For the text-containing cell, return its midpoint in (x, y) coordinate format. 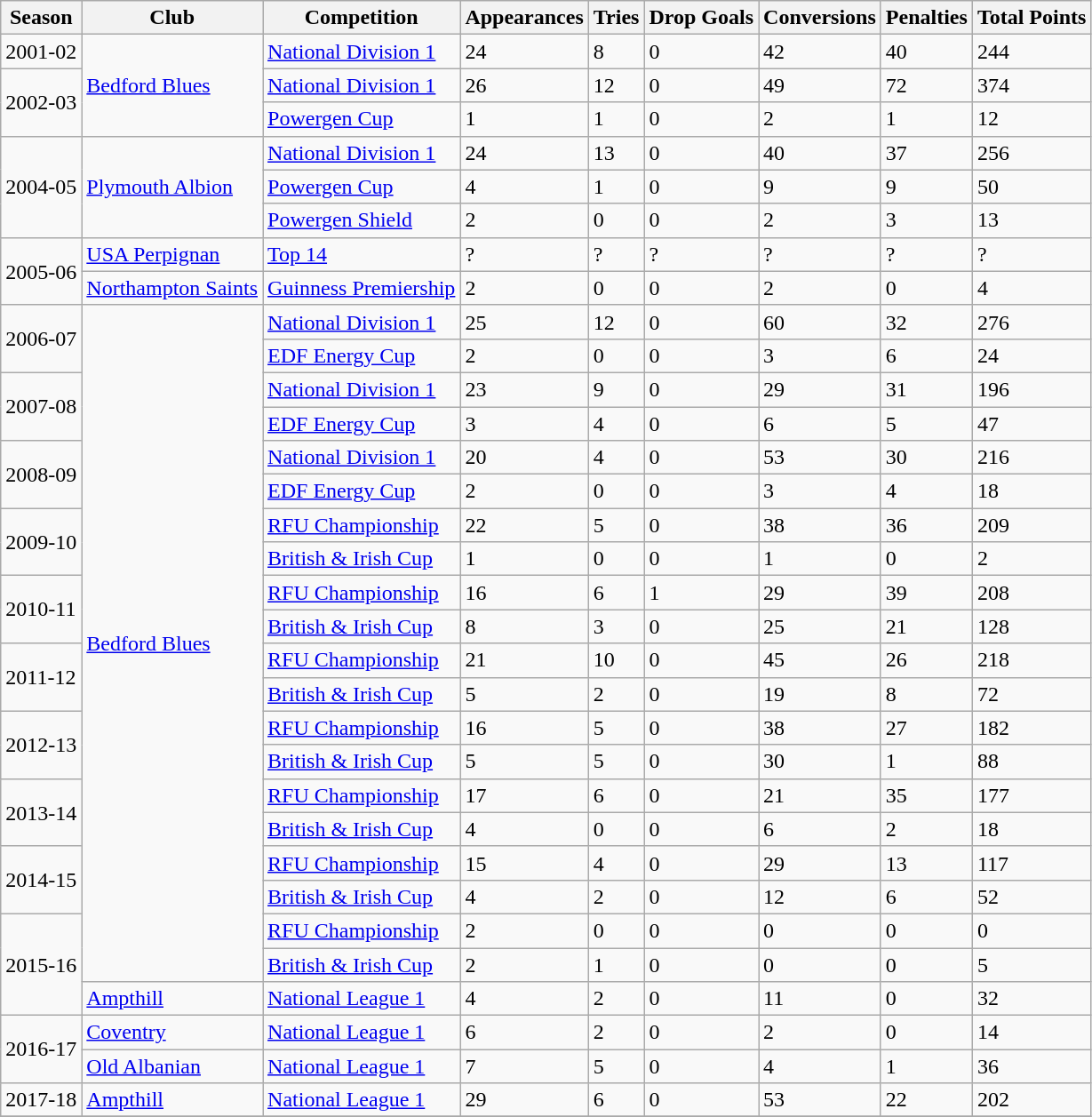
209 (1032, 525)
117 (1032, 863)
Total Points (1032, 18)
2013-14 (41, 812)
2012-13 (41, 745)
216 (1032, 458)
276 (1032, 322)
128 (1032, 626)
208 (1032, 593)
202 (1032, 1100)
2010-11 (41, 610)
2009-10 (41, 542)
45 (820, 660)
23 (524, 389)
Powergen Shield (362, 220)
Coventry (172, 1033)
Top 14 (362, 254)
7 (524, 1066)
15 (524, 863)
2004-05 (41, 187)
60 (820, 322)
Old Albanian (172, 1066)
Season (41, 18)
31 (926, 389)
Conversions (820, 18)
47 (1032, 424)
2001-02 (41, 52)
Penalties (926, 18)
50 (1032, 187)
374 (1032, 85)
Competition (362, 18)
88 (1032, 762)
2008-09 (41, 475)
USA Perpignan (172, 254)
Club (172, 18)
Appearances (524, 18)
218 (1032, 660)
Plymouth Albion (172, 187)
2017-18 (41, 1100)
39 (926, 593)
35 (926, 795)
14 (1032, 1033)
27 (926, 728)
Guinness Premiership (362, 288)
2014-15 (41, 880)
52 (1032, 897)
177 (1032, 795)
20 (524, 458)
Drop Goals (702, 18)
2016-17 (41, 1049)
Northampton Saints (172, 288)
256 (1032, 153)
19 (820, 694)
2011-12 (41, 677)
2002-03 (41, 102)
49 (820, 85)
10 (617, 660)
244 (1032, 52)
37 (926, 153)
Tries (617, 18)
2006-07 (41, 339)
11 (820, 999)
17 (524, 795)
2015-16 (41, 964)
2005-06 (41, 271)
2007-08 (41, 406)
42 (820, 52)
182 (1032, 728)
196 (1032, 389)
